Pinpoint the cell where the given text exists, returning its (x, y) midpoint coordinate. 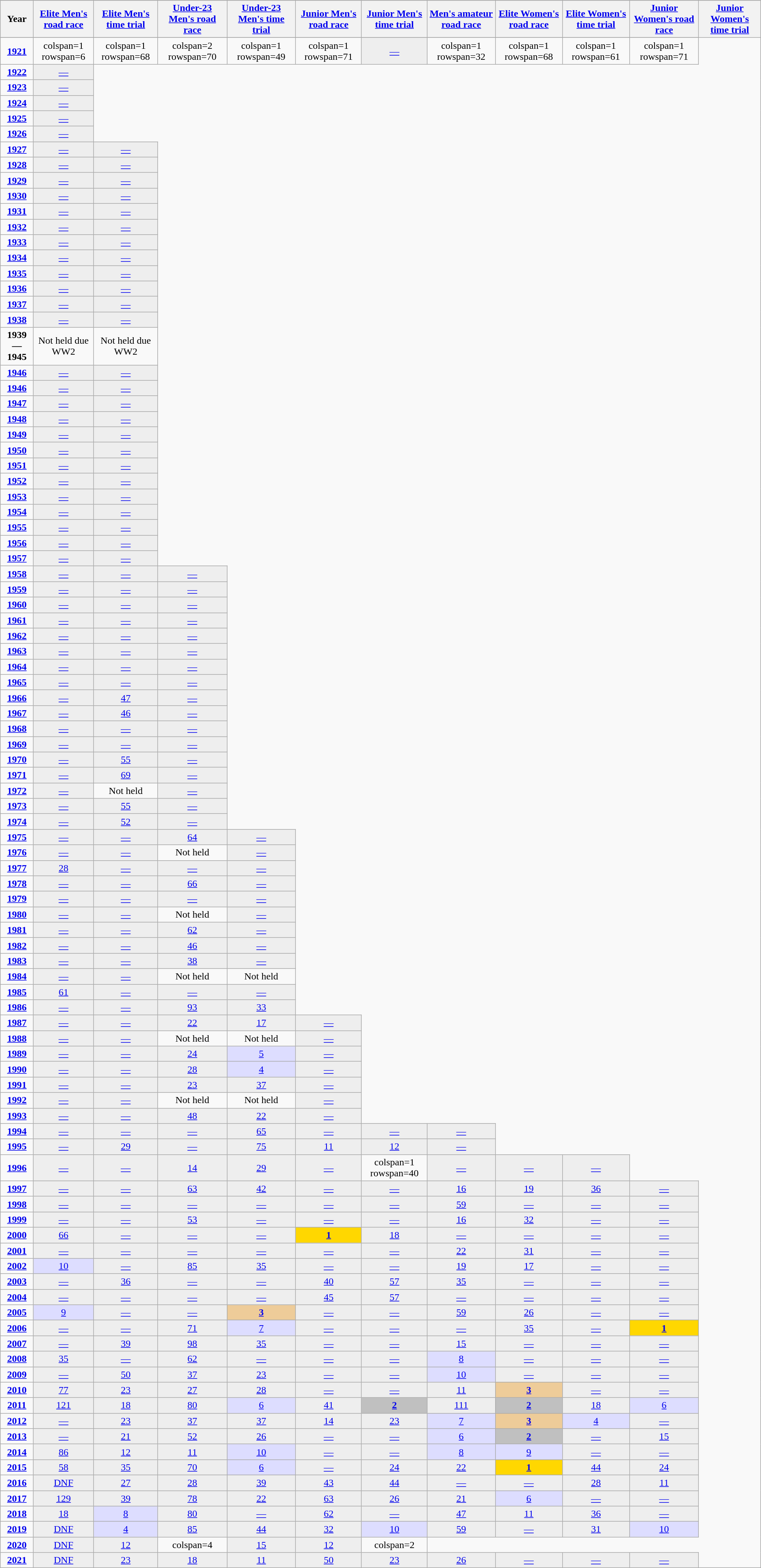
1930 (17, 196)
1961 (17, 620)
70 (192, 1467)
1965 (17, 682)
1995 (17, 1147)
71 (192, 1328)
1997 (17, 1189)
2006 (17, 1328)
1977 (17, 868)
2018 (17, 1514)
98 (192, 1343)
75 (261, 1147)
1926 (17, 134)
colspan=1 rowspan=6 (63, 51)
2012 (17, 1421)
1960 (17, 605)
41 (328, 1405)
1923 (17, 87)
1985 (17, 992)
2011 (17, 1405)
1991 (17, 1085)
1922 (17, 72)
Under-23 Men's time trial (261, 19)
1927 (17, 149)
1992 (17, 1100)
1978 (17, 883)
1954 (17, 512)
colspan=4 (192, 1545)
Elite Women's road race (528, 19)
58 (63, 1467)
5 (261, 1054)
1951 (17, 465)
1948 (17, 419)
1964 (17, 667)
1921 (17, 51)
1993 (17, 1116)
2020 (17, 1545)
colspan=1 rowspan=49 (261, 51)
1968 (17, 728)
1981 (17, 930)
1979 (17, 899)
1938 (17, 320)
colspan=1 rowspan=61 (596, 51)
2002 (17, 1266)
48 (192, 1116)
1983 (17, 961)
1934 (17, 258)
111 (461, 1405)
2013 (17, 1436)
1950 (17, 450)
2000 (17, 1235)
2007 (17, 1343)
1947 (17, 403)
1984 (17, 976)
1998 (17, 1204)
1931 (17, 211)
1933 (17, 242)
colspan=1 rowspan=40 (394, 1167)
1925 (17, 118)
1952 (17, 481)
Elite Men's road race (63, 19)
1994 (17, 1131)
1953 (17, 497)
1972 (17, 791)
1969 (17, 744)
2003 (17, 1282)
1936 (17, 289)
2010 (17, 1390)
Junior Men's road race (328, 19)
1989 (17, 1054)
colspan=2 (394, 1545)
1967 (17, 713)
61 (63, 992)
1976 (17, 853)
Junior Men's time trial (394, 19)
1990 (17, 1069)
Junior Women's time trial (730, 19)
1949 (17, 434)
2016 (17, 1483)
2008 (17, 1359)
Men's amateur road race (461, 19)
2004 (17, 1297)
42 (261, 1189)
1988 (17, 1038)
77 (63, 1390)
Under-23 Men's road race (192, 19)
2021 (17, 1560)
Year (17, 19)
2017 (17, 1498)
1955 (17, 528)
53 (192, 1219)
45 (328, 1297)
93 (192, 1008)
colspan=2 rowspan=70 (192, 51)
2009 (17, 1374)
1970 (17, 760)
1962 (17, 636)
43 (328, 1483)
2014 (17, 1452)
Elite Women's time trial (596, 19)
1932 (17, 227)
2001 (17, 1251)
1986 (17, 1008)
65 (261, 1131)
121 (63, 1405)
1966 (17, 698)
Junior Women's road race (664, 19)
1973 (17, 806)
2019 (17, 1529)
1999 (17, 1219)
1963 (17, 651)
2015 (17, 1467)
1928 (17, 165)
1975 (17, 837)
2005 (17, 1313)
1980 (17, 914)
1957 (17, 558)
1924 (17, 103)
1982 (17, 945)
1937 (17, 304)
40 (328, 1282)
129 (63, 1498)
colspan=1 rowspan=32 (461, 51)
38 (192, 961)
69 (126, 775)
1939 — 1945 (17, 346)
1974 (17, 822)
33 (261, 1008)
78 (192, 1498)
1996 (17, 1167)
1956 (17, 543)
64 (192, 837)
1987 (17, 1023)
1929 (17, 180)
1959 (17, 589)
Elite Men's time trial (126, 19)
1958 (17, 574)
86 (63, 1452)
1971 (17, 775)
1935 (17, 273)
